Capture the cell that displays the provided text and extract its [x, y] central coordinate. 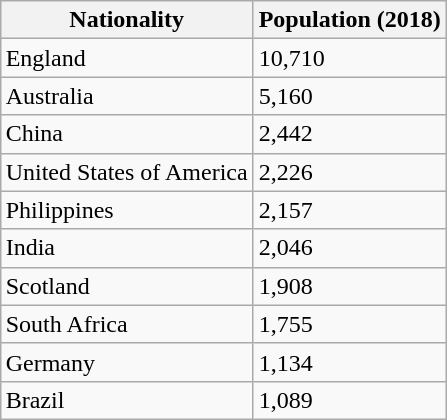
Nationality [126, 20]
2,046 [350, 248]
Philippines [126, 210]
5,160 [350, 96]
Germany [126, 362]
1,089 [350, 400]
China [126, 134]
Brazil [126, 400]
10,710 [350, 58]
Population (2018) [350, 20]
1,755 [350, 324]
South Africa [126, 324]
United States of America [126, 172]
2,157 [350, 210]
India [126, 248]
1,908 [350, 286]
1,134 [350, 362]
England [126, 58]
2,442 [350, 134]
Scotland [126, 286]
2,226 [350, 172]
Australia [126, 96]
